Scan for the cell matching the given text and deliver its (x, y) coordinate at center. 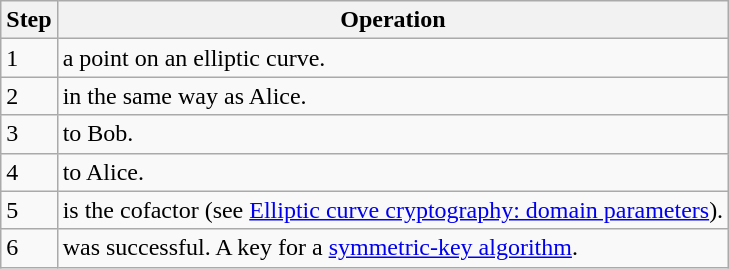
is the cofactor (see Elliptic curve cryptography: domain parameters). (392, 210)
3 (29, 134)
5 (29, 210)
1 (29, 58)
to Bob. (392, 134)
a point on an elliptic curve. (392, 58)
6 (29, 248)
Operation (392, 20)
Step (29, 20)
2 (29, 96)
4 (29, 172)
was successful. A key for a symmetric-key algorithm. (392, 248)
in the same way as Alice. (392, 96)
to Alice. (392, 172)
